Return [x, y] of the center of cell containing provided text 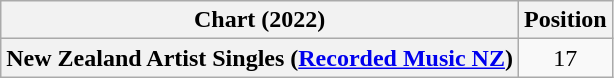
Position [565, 20]
Chart (2022) [260, 20]
New Zealand Artist Singles (Recorded Music NZ) [260, 58]
17 [565, 58]
